Scan for the cell matching the given text and deliver its (x, y) coordinate at center. 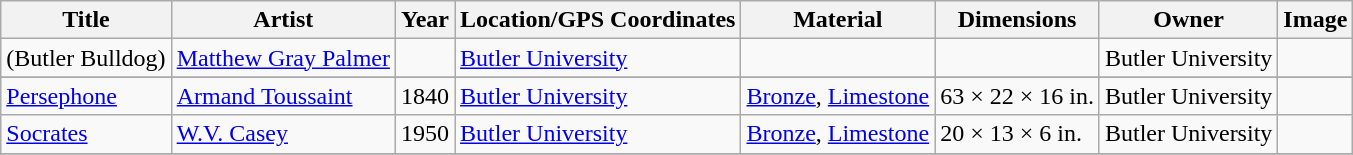
Year (424, 20)
1950 (424, 134)
Artist (283, 20)
Owner (1188, 20)
Armand Toussaint (283, 96)
Matthew Gray Palmer (283, 58)
20 × 13 × 6 in. (1018, 134)
63 × 22 × 16 in. (1018, 96)
Image (1316, 20)
Material (838, 20)
Persephone (86, 96)
W.V. Casey (283, 134)
Location/GPS Coordinates (598, 20)
(Butler Bulldog) (86, 58)
Socrates (86, 134)
Title (86, 20)
Dimensions (1018, 20)
1840 (424, 96)
